Return the [x, y] coordinate for the center point of the cell that contains the specified text.  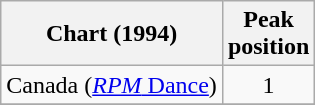
Canada (RPM Dance) [112, 85]
Peakposition [268, 34]
1 [268, 85]
Chart (1994) [112, 34]
